Capture the cell that displays the provided text and extract its (X, Y) central coordinate. 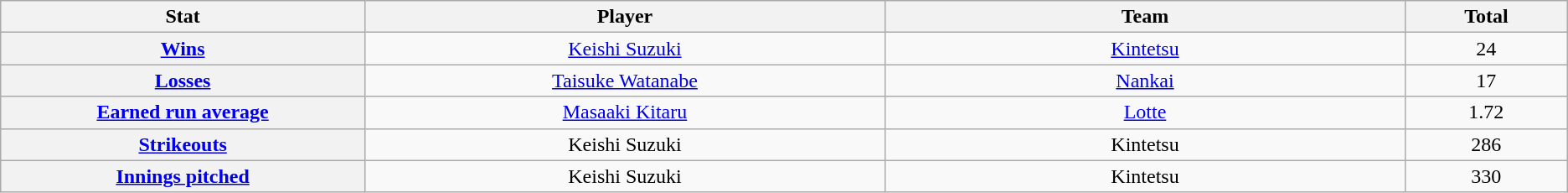
Masaaki Kitaru (625, 112)
Team (1144, 17)
24 (1486, 49)
Stat (183, 17)
Losses (183, 81)
17 (1486, 81)
Total (1486, 17)
Player (625, 17)
1.72 (1486, 112)
286 (1486, 144)
Lotte (1144, 112)
Strikeouts (183, 144)
Wins (183, 49)
Taisuke Watanabe (625, 81)
330 (1486, 176)
Earned run average (183, 112)
Nankai (1144, 81)
Innings pitched (183, 176)
